Find where the given text appears and provide that cell's center as (X, Y) coordinate. 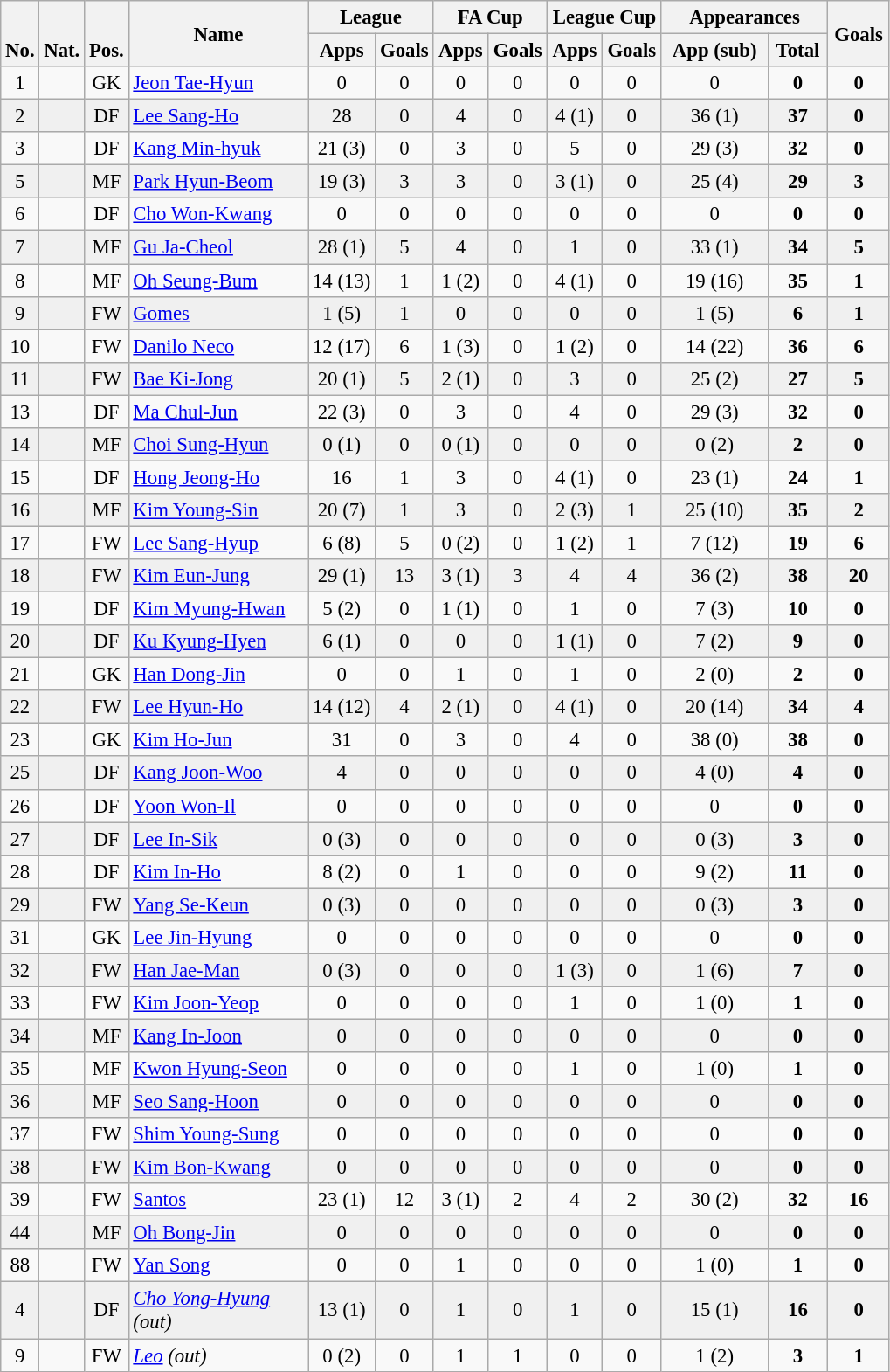
39 (20, 1200)
12 (404, 1200)
Yang Se-Keun (218, 904)
14 (12) (342, 707)
Total (798, 51)
21 (20, 675)
Choi Sung-Hyun (218, 445)
Park Hyun-Beom (218, 182)
Appearances (744, 17)
30 (2) (714, 1200)
7 (12) (714, 543)
15 (20, 477)
33 (20, 1003)
Nat. (62, 33)
36 (1) (714, 116)
25 (10) (714, 510)
1 (6) (714, 970)
12 (17) (342, 346)
No. (20, 33)
Gomes (218, 313)
Kim Eun-Jung (218, 576)
38 (0) (714, 740)
25 (4) (714, 182)
28 (1) (342, 247)
25 (2) (714, 378)
6 (8) (342, 543)
25 (20, 773)
Kim In-Ho (218, 871)
15 (1) (714, 1311)
Yan Song (218, 1266)
Kang In-Joon (218, 1036)
Pos. (107, 33)
League (370, 17)
Bae Ki-Jong (218, 378)
Shim Young-Sung (218, 1134)
Yoon Won-Il (218, 806)
Santos (218, 1200)
6 (1) (342, 641)
5 (2) (342, 609)
7 (3) (714, 609)
13 (1) (342, 1311)
Name (218, 33)
Danilo Neco (218, 346)
14 (22) (714, 346)
Jeon Tae-Hyun (218, 83)
Gu Ja-Cheol (218, 247)
24 (798, 477)
Lee Sang-Hyup (218, 543)
App (sub) (714, 51)
44 (20, 1233)
Kang Min-hyuk (218, 149)
Ku Kyung-Hyen (218, 641)
8 (2) (342, 871)
Cho Won-Kwang (218, 214)
29 (1) (342, 576)
21 (3) (342, 149)
Kim Ho-Jun (218, 740)
14 (13) (342, 281)
23 (20, 740)
19 (3) (342, 182)
2 (0) (714, 675)
18 (20, 576)
Han Dong-Jin (218, 675)
Lee Hyun-Ho (218, 707)
Kim Bon-Kwang (218, 1168)
Hong Jeong-Ho (218, 477)
Kim Young-Sin (218, 510)
8 (20, 281)
20 (1) (342, 378)
Kang Joon-Woo (218, 773)
26 (20, 806)
Kwon Hyung-Seon (218, 1069)
88 (20, 1266)
Kim Joon-Yeop (218, 1003)
Leo (out) (218, 1355)
Ma Chul-Jun (218, 412)
17 (20, 543)
Lee Sang-Ho (218, 116)
League Cup (604, 17)
Oh Seung-Bum (218, 281)
22 (3) (342, 412)
14 (20, 445)
20 (14) (714, 707)
7 (2) (714, 641)
FA Cup (491, 17)
Seo Sang-Hoon (218, 1102)
19 (16) (714, 281)
Lee In-Sik (218, 839)
33 (1) (714, 247)
2 (3) (575, 510)
4 (0) (714, 773)
20 (7) (342, 510)
36 (2) (714, 576)
22 (20, 707)
Lee Jin-Hyung (218, 938)
9 (2) (714, 871)
Cho Yong-Hyung (out) (218, 1311)
Kim Myung-Hwan (218, 609)
Oh Bong-Jin (218, 1233)
Han Jae-Man (218, 970)
